Extract the (X, Y) coordinate from the center of the cell holding the provided text.  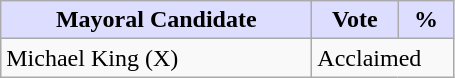
% (426, 20)
Michael King (X) (156, 58)
Vote (355, 20)
Mayoral Candidate (156, 20)
Acclaimed (383, 58)
